Provide the (X, Y) coordinate of the cell's center where the given text is located.  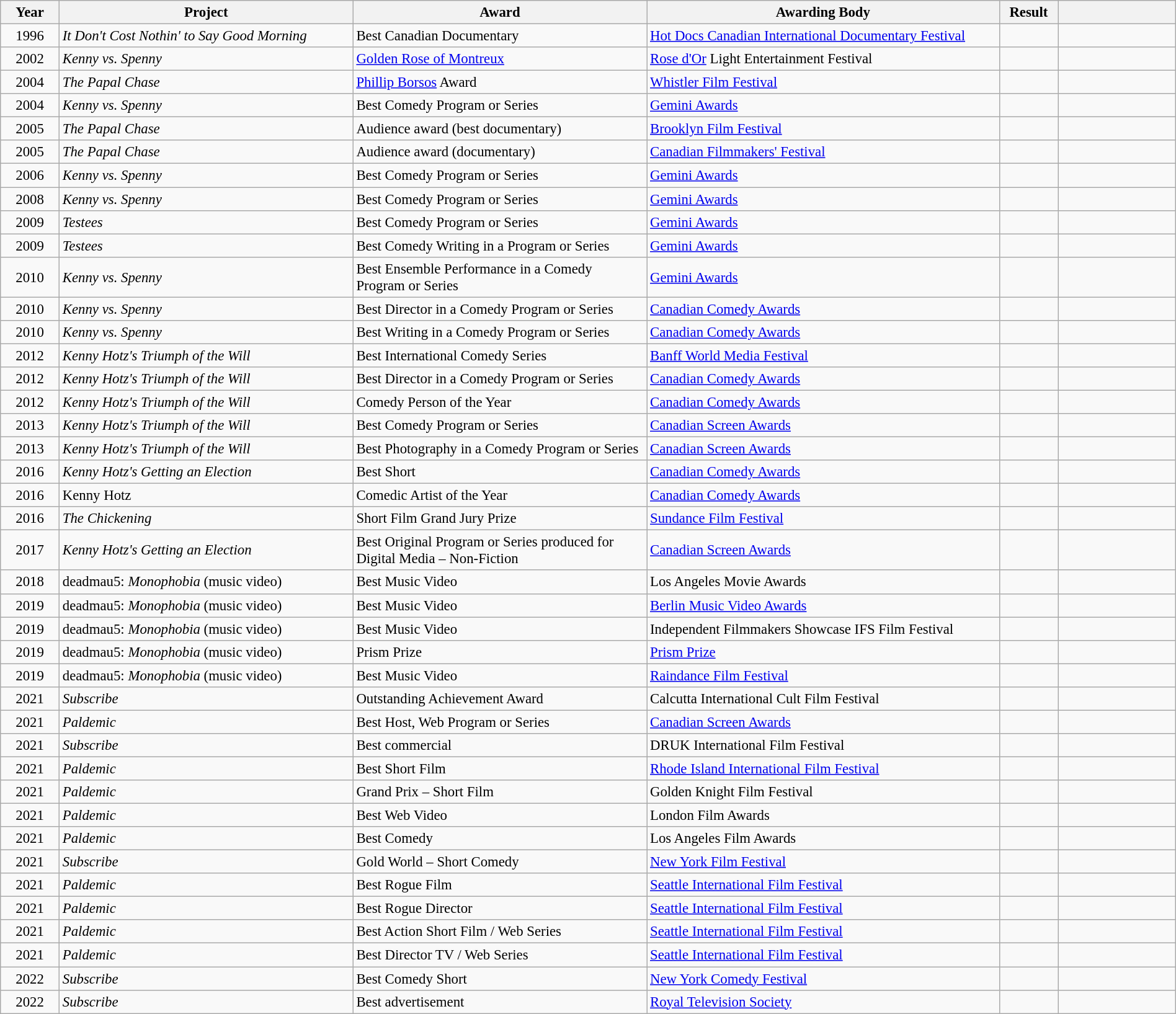
2008 (30, 199)
Canadian Filmmakers' Festival (823, 152)
Best Director TV / Web Series (500, 955)
Best Comedy Writing in a Program or Series (500, 246)
2017 (30, 551)
Los Angeles Film Awards (823, 838)
2006 (30, 176)
The Chickening (206, 518)
Best Short (500, 472)
Audience award (documentary) (500, 152)
Best Photography in a Comedy Program or Series (500, 449)
2018 (30, 582)
Best Rogue Film (500, 885)
Kenny Hotz (206, 496)
Phillip Borsos Award (500, 82)
New York Film Festival (823, 862)
Berlin Music Video Awards (823, 605)
Los Angeles Movie Awards (823, 582)
Royal Television Society (823, 1002)
It Don't Cost Nothin' to Say Good Morning (206, 36)
Hot Docs Canadian International Documentary Festival (823, 36)
Rose d'Or Light Entertainment Festival (823, 59)
Best Web Video (500, 816)
Banff World Media Festival (823, 355)
Sundance Film Festival (823, 518)
Best Action Short Film / Web Series (500, 932)
Rhode Island International Film Festival (823, 768)
Awarding Body (823, 12)
Grand Prix – Short Film (500, 792)
Calcutta International Cult Film Festival (823, 699)
Best Original Program or Series produced for Digital Media – Non-Fiction (500, 551)
Golden Rose of Montreux (500, 59)
Best Comedy Short (500, 979)
Best Short Film (500, 768)
Independent Filmmakers Showcase IFS Film Festival (823, 629)
Project (206, 12)
Comedy Person of the Year (500, 402)
Best Ensemble Performance in a Comedy Program or Series (500, 277)
New York Comedy Festival (823, 979)
Short Film Grand Jury Prize (500, 518)
Best Comedy (500, 838)
DRUK International Film Festival (823, 745)
Result (1028, 12)
2002 (30, 59)
Best Writing in a Comedy Program or Series (500, 332)
Whistler Film Festival (823, 82)
Raindance Film Festival (823, 675)
Audience award (best documentary) (500, 129)
Best commercial (500, 745)
Brooklyn Film Festival (823, 129)
Best Rogue Director (500, 909)
Year (30, 12)
Gold World – Short Comedy (500, 862)
Best Canadian Documentary (500, 36)
Award (500, 12)
Outstanding Achievement Award (500, 699)
London Film Awards (823, 816)
Best International Comedy Series (500, 355)
1996 (30, 36)
Golden Knight Film Festival (823, 792)
Comedic Artist of the Year (500, 496)
Best Host, Web Program or Series (500, 722)
Best advertisement (500, 1002)
